Find where the given text appears and provide that cell's center as [X, Y] coordinate. 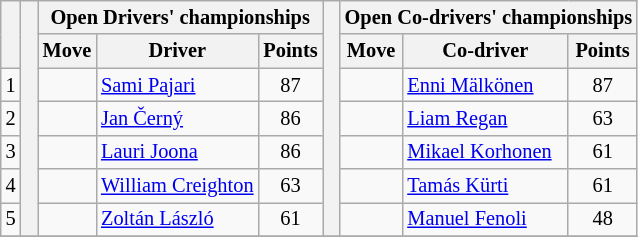
Driver [177, 51]
1 [11, 85]
Manuel Fenoli [485, 219]
Open Drivers' championships [180, 17]
Jan Černý [177, 118]
Co-driver [485, 51]
Sami Pajari [177, 85]
Liam Regan [485, 118]
3 [11, 152]
Enni Mälkönen [485, 85]
2 [11, 118]
Zoltán László [177, 219]
Open Co-drivers' championships [488, 17]
Tamás Kürti [485, 186]
William Creighton [177, 186]
5 [11, 219]
4 [11, 186]
Mikael Korhonen [485, 152]
48 [602, 219]
Lauri Joona [177, 152]
